From the cell containing the given text, extract its center point as [X, Y] coordinate. 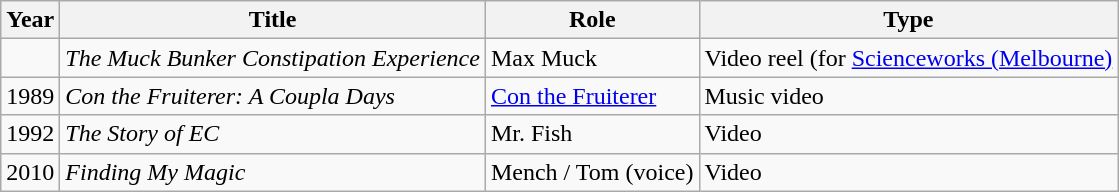
Con the Fruiterer: A Coupla Days [273, 96]
Title [273, 20]
Con the Fruiterer [592, 96]
2010 [30, 172]
Video reel (for Scienceworks (Melbourne) [908, 58]
1992 [30, 134]
Max Muck [592, 58]
Role [592, 20]
Type [908, 20]
Music video [908, 96]
The Muck Bunker Constipation Experience [273, 58]
Mench / Tom (voice) [592, 172]
Finding My Magic [273, 172]
Mr. Fish [592, 134]
Year [30, 20]
The Story of EC [273, 134]
1989 [30, 96]
